Detect which cell encompasses the target text, then output its [x, y] center coordinate. 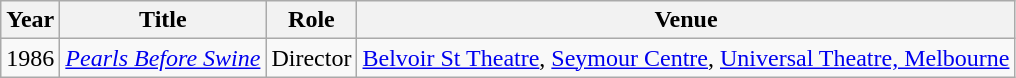
Belvoir St Theatre, Seymour Centre, Universal Theatre, Melbourne [686, 58]
Venue [686, 20]
1986 [30, 58]
Year [30, 20]
Pearls Before Swine [163, 58]
Role [312, 20]
Director [312, 58]
Title [163, 20]
